Find where the given text appears and provide that cell's center as [X, Y] coordinate. 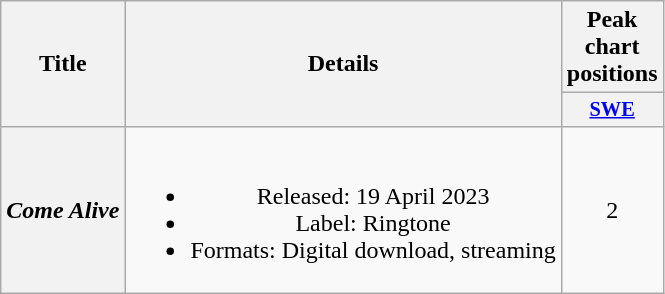
Details [343, 64]
2 [612, 210]
Released: 19 April 2023Label: RingtoneFormats: Digital download, streaming [343, 210]
Title [63, 64]
SWE [612, 110]
Come Alive [63, 210]
Peak chart positions [612, 47]
